Pinpoint the cell where the given text exists, returning its (x, y) midpoint coordinate. 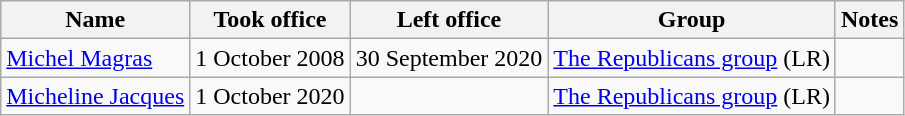
Took office (270, 20)
Notes (869, 20)
Micheline Jacques (96, 96)
1 October 2008 (270, 58)
30 September 2020 (449, 58)
Group (692, 20)
Left office (449, 20)
Michel Magras (96, 58)
1 October 2020 (270, 96)
Name (96, 20)
